Search for the cell housing the specified text and yield its [X, Y] center coordinate. 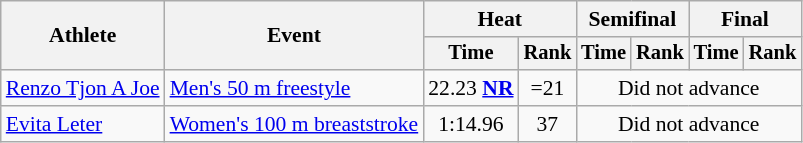
Athlete [83, 36]
Heat [500, 19]
Final [745, 19]
=21 [548, 88]
Men's 50 m freestyle [294, 88]
37 [548, 124]
Renzo Tjon A Joe [83, 88]
22.23 NR [470, 88]
Evita Leter [83, 124]
1:14.96 [470, 124]
Semifinal [632, 19]
Women's 100 m breaststroke [294, 124]
Event [294, 36]
